Return the [X, Y] coordinate for the center point of the cell that contains the specified text.  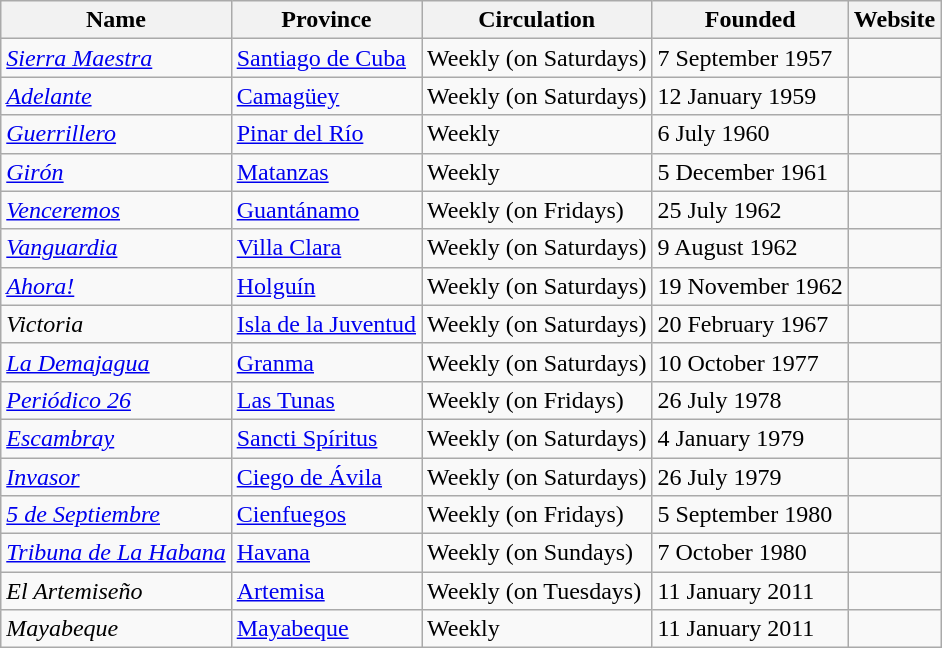
5 de Septiembre [116, 515]
7 September 1957 [750, 58]
5 September 1980 [750, 515]
25 July 1962 [750, 210]
Holguín [326, 286]
Victoria [116, 324]
Circulation [537, 20]
19 November 1962 [750, 286]
Adelante [116, 96]
5 December 1961 [750, 172]
Guerrillero [116, 134]
Girón [116, 172]
Ciego de Ávila [326, 477]
Province [326, 20]
Escambray [116, 438]
Guantánamo [326, 210]
Name [116, 20]
Artemisa [326, 591]
Santiago de Cuba [326, 58]
Venceremos [116, 210]
4 January 1979 [750, 438]
Vanguardia [116, 248]
La Demajagua [116, 362]
Matanzas [326, 172]
El Artemiseño [116, 591]
26 July 1978 [750, 400]
Isla de la Juventud [326, 324]
Villa Clara [326, 248]
20 February 1967 [750, 324]
12 January 1959 [750, 96]
Camagüey [326, 96]
Invasor [116, 477]
Sierra Maestra [116, 58]
Havana [326, 553]
Ahora! [116, 286]
Periódico 26 [116, 400]
Pinar del Río [326, 134]
Weekly (on Sundays) [537, 553]
Website [894, 20]
Las Tunas [326, 400]
10 October 1977 [750, 362]
6 July 1960 [750, 134]
26 July 1979 [750, 477]
Weekly (on Tuesdays) [537, 591]
Granma [326, 362]
Tribuna de La Habana [116, 553]
Sancti Spíritus [326, 438]
9 August 1962 [750, 248]
7 October 1980 [750, 553]
Cienfuegos [326, 515]
Founded [750, 20]
